Output the (X, Y) coordinate of the center of the cell containing the given text.  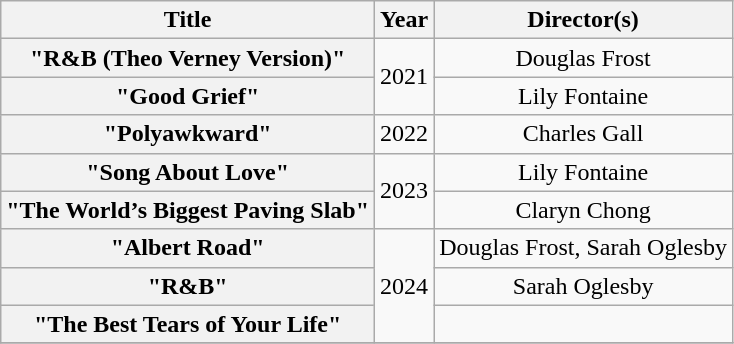
"Polyawkward" (188, 134)
"The Best Tears of Your Life" (188, 324)
Director(s) (584, 20)
"R&B" (188, 286)
Claryn Chong (584, 210)
"Albert Road" (188, 248)
Charles Gall (584, 134)
Year (404, 20)
2023 (404, 191)
Douglas Frost (584, 58)
"The World’s Biggest Paving Slab" (188, 210)
Title (188, 20)
2022 (404, 134)
2024 (404, 286)
"Song About Love" (188, 172)
"R&B (Theo Verney Version)" (188, 58)
2021 (404, 77)
Sarah Oglesby (584, 286)
"Good Grief" (188, 96)
Douglas Frost, Sarah Oglesby (584, 248)
